Pinpoint the cell where the given text exists, returning its [X, Y] midpoint coordinate. 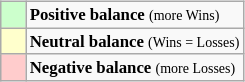
Neutral balance (Wins = Losses) [135, 41]
Positive balance (more Wins) [135, 15]
Negative balance (more Losses) [135, 67]
